For the text-containing cell, return its midpoint in (x, y) coordinate format. 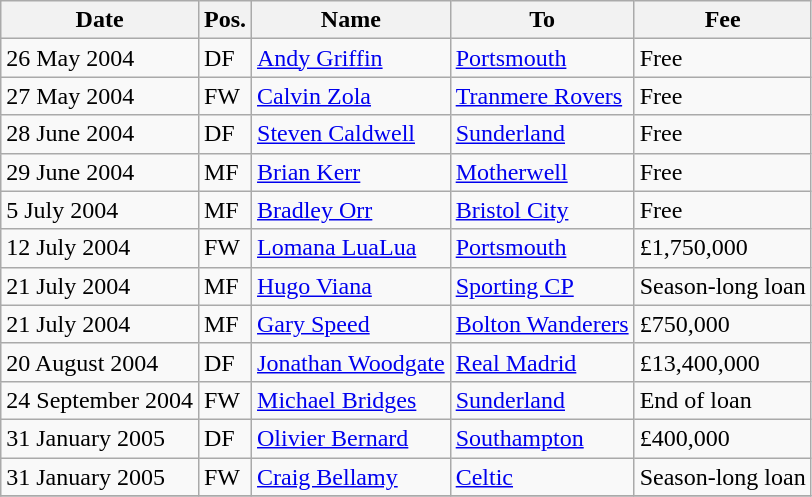
Bolton Wanderers (542, 324)
28 June 2004 (100, 134)
Southampton (542, 438)
Steven Caldwell (352, 134)
£13,400,000 (722, 362)
£400,000 (722, 438)
27 May 2004 (100, 96)
12 July 2004 (100, 248)
Date (100, 20)
End of loan (722, 400)
Andy Griffin (352, 58)
24 September 2004 (100, 400)
26 May 2004 (100, 58)
29 June 2004 (100, 172)
£1,750,000 (722, 248)
Real Madrid (542, 362)
Tranmere Rovers (542, 96)
Bristol City (542, 210)
Gary Speed (352, 324)
Lomana LuaLua (352, 248)
Jonathan Woodgate (352, 362)
Calvin Zola (352, 96)
20 August 2004 (100, 362)
Michael Bridges (352, 400)
Fee (722, 20)
To (542, 20)
Pos. (224, 20)
Brian Kerr (352, 172)
Motherwell (542, 172)
Olivier Bernard (352, 438)
Sporting CP (542, 286)
5 July 2004 (100, 210)
Hugo Viana (352, 286)
Name (352, 20)
Bradley Orr (352, 210)
Celtic (542, 477)
£750,000 (722, 324)
Craig Bellamy (352, 477)
